Scan for the cell matching the given text and deliver its [x, y] coordinate at center. 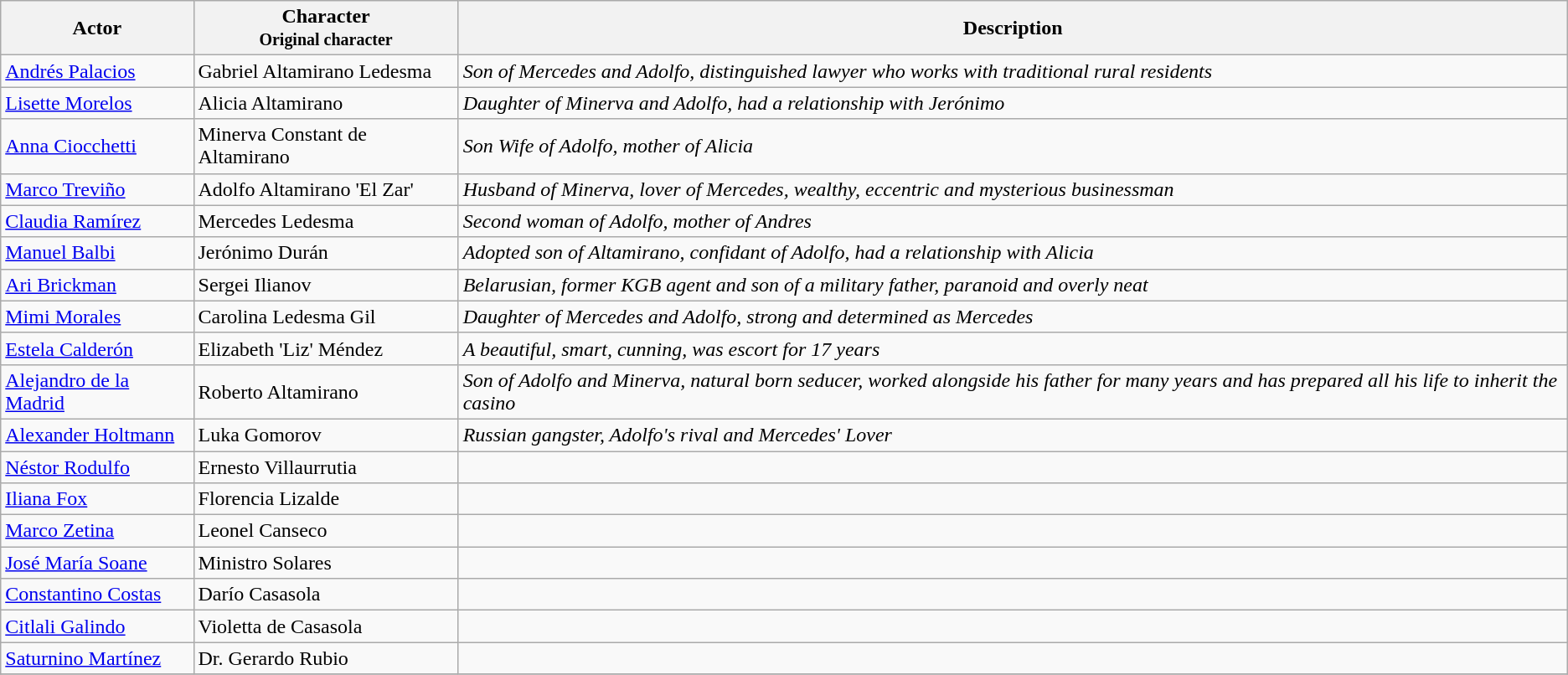
Marco Zetina [97, 531]
Citlali Galindo [97, 626]
Description [1013, 28]
Gabriel Altamirano Ledesma [326, 71]
Anna Ciocchetti [97, 146]
Roberto Altamirano [326, 392]
José María Soane [97, 563]
Russian gangster, Adolfo's rival and Mercedes' Lover [1013, 435]
Andrés Palacios [97, 71]
Alexander Holtmann [97, 435]
Adopted son of Altamirano, confidant of Adolfo, had a relationship with Alicia [1013, 253]
Second woman of Adolfo, mother of Andres [1013, 221]
Jerónimo Durán [326, 253]
Lisette Morelos [97, 103]
Manuel Balbi [97, 253]
Daughter of Minerva and Adolfo, had a relationship with Jerónimo [1013, 103]
Claudia Ramírez [97, 221]
Alicia Altamirano [326, 103]
CharacterOriginal character [326, 28]
Husband of Minerva, lover of Mercedes, wealthy, eccentric and mysterious businessman [1013, 189]
Estela Calderón [97, 348]
Son of Mercedes and Adolfo, distinguished lawyer who works with traditional rural residents [1013, 71]
Constantino Costas [97, 595]
Actor [97, 28]
Ministro Solares [326, 563]
Elizabeth 'Liz' Méndez [326, 348]
Florencia Lizalde [326, 499]
Carolina Ledesma Gil [326, 317]
Luka Gomorov [326, 435]
Son Wife of Adolfo, mother of Alicia [1013, 146]
Ari Brickman [97, 285]
Alejandro de la Madrid [97, 392]
Darío Casasola [326, 595]
Adolfo Altamirano 'El Zar' [326, 189]
Dr. Gerardo Rubio [326, 658]
Belarusian, former KGB agent and son of a military father, paranoid and overly neat [1013, 285]
Sergei Ilianov [326, 285]
Minerva Constant de Altamirano [326, 146]
Mercedes Ledesma [326, 221]
Son of Adolfo and Minerva, natural born seducer, worked alongside his father for many years and has prepared all his life to inherit the casino [1013, 392]
Ernesto Villaurrutia [326, 466]
Violetta de Casasola [326, 626]
Iliana Fox [97, 499]
Mimi Morales [97, 317]
Daughter of Mercedes and Adolfo, strong and determined as Mercedes [1013, 317]
A beautiful, smart, cunning, was escort for 17 years [1013, 348]
Néstor Rodulfo [97, 466]
Marco Treviño [97, 189]
Saturnino Martínez [97, 658]
Leonel Canseco [326, 531]
